Scan for the cell matching the given text and deliver its (X, Y) coordinate at center. 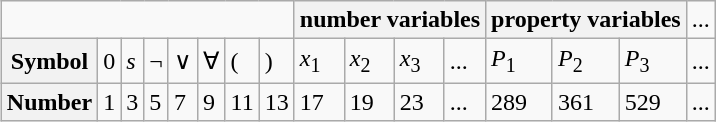
23 (419, 102)
x3 (419, 61)
Symbol (49, 61)
529 (652, 102)
1 (110, 102)
x2 (369, 61)
( (242, 61)
P2 (586, 61)
x1 (319, 61)
361 (586, 102)
289 (520, 102)
7 (182, 102)
P1 (520, 61)
¬ (156, 61)
17 (319, 102)
5 (156, 102)
0 (110, 61)
19 (369, 102)
Number (49, 102)
∀ (211, 61)
13 (276, 102)
P3 (652, 61)
) (276, 61)
3 (132, 102)
∨ (182, 61)
s (132, 61)
number variables (390, 20)
9 (211, 102)
property variables (586, 20)
11 (242, 102)
